Find where the given text appears and provide that cell's center as [X, Y] coordinate. 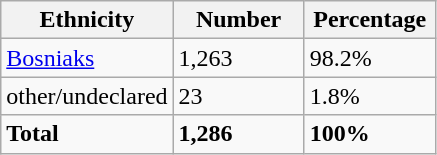
1,263 [238, 58]
Total [87, 134]
1.8% [370, 96]
other/undeclared [87, 96]
Percentage [370, 20]
Ethnicity [87, 20]
98.2% [370, 58]
100% [370, 134]
1,286 [238, 134]
Number [238, 20]
23 [238, 96]
Bosniaks [87, 58]
